Find where the given text appears and provide that cell's center as [X, Y] coordinate. 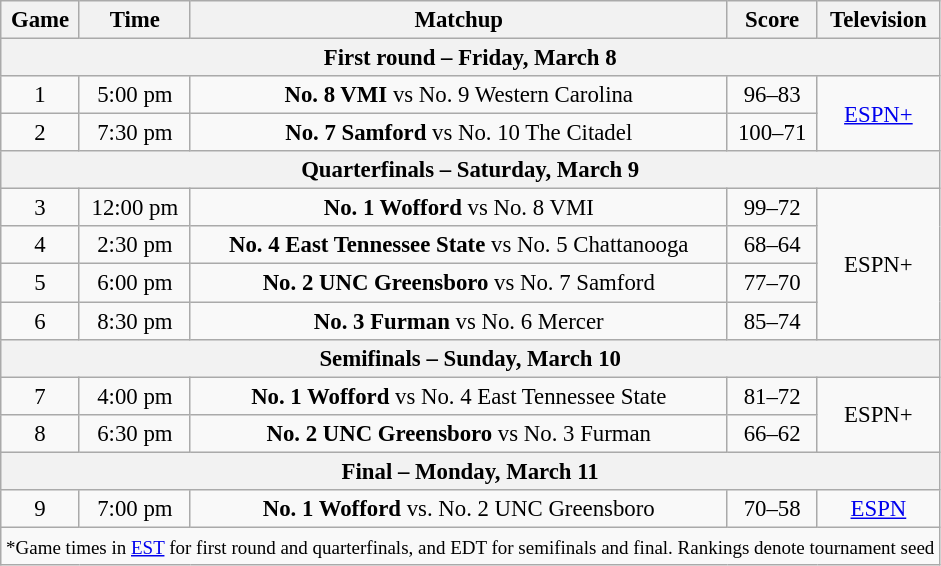
6 [40, 321]
7:00 pm [134, 509]
99–72 [772, 208]
100–71 [772, 133]
Final – Monday, March 11 [470, 471]
7:30 pm [134, 133]
9 [40, 509]
No. 1 Wofford vs. No. 2 UNC Greensboro [458, 509]
ESPN [878, 509]
First round – Friday, March 8 [470, 58]
Game [40, 20]
No. 2 UNC Greensboro vs No. 3 Furman [458, 433]
81–72 [772, 396]
68–64 [772, 245]
Matchup [458, 20]
12:00 pm [134, 208]
85–74 [772, 321]
Time [134, 20]
Semifinals – Sunday, March 10 [470, 358]
6:30 pm [134, 433]
No. 4 East Tennessee State vs No. 5 Chattanooga [458, 245]
1 [40, 95]
2 [40, 133]
5 [40, 283]
77–70 [772, 283]
8 [40, 433]
Quarterfinals – Saturday, March 9 [470, 170]
70–58 [772, 509]
No. 7 Samford vs No. 10 The Citadel [458, 133]
No. 3 Furman vs No. 6 Mercer [458, 321]
No. 1 Wofford vs No. 4 East Tennessee State [458, 396]
3 [40, 208]
No. 8 VMI vs No. 9 Western Carolina [458, 95]
No. 2 UNC Greensboro vs No. 7 Samford [458, 283]
7 [40, 396]
Score [772, 20]
*Game times in EST for first round and quarterfinals, and EDT for semifinals and final. Rankings denote tournament seed [470, 546]
Television [878, 20]
66–62 [772, 433]
2:30 pm [134, 245]
6:00 pm [134, 283]
No. 1 Wofford vs No. 8 VMI [458, 208]
96–83 [772, 95]
4 [40, 245]
5:00 pm [134, 95]
4:00 pm [134, 396]
8:30 pm [134, 321]
